Return [x, y] of the center of cell containing provided text 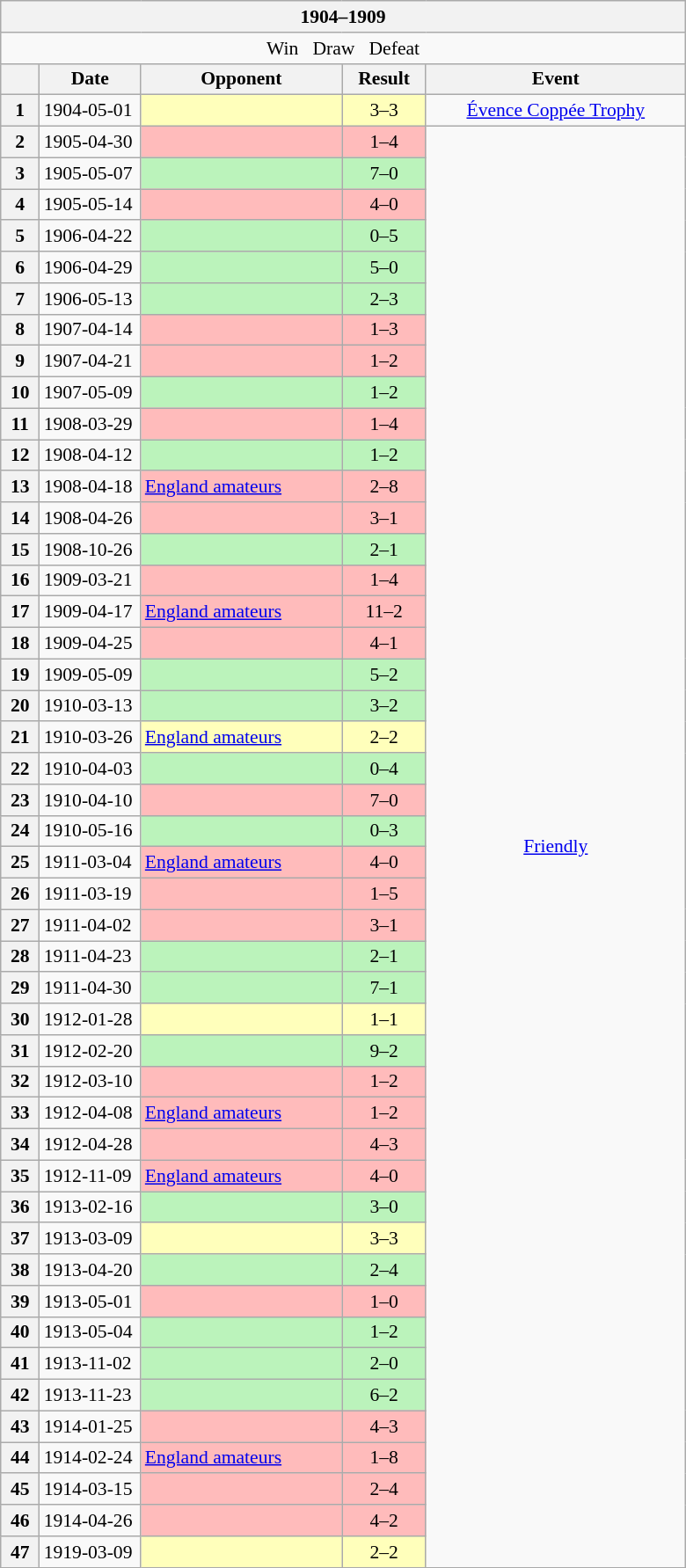
35 [20, 1176]
6 [20, 267]
5–0 [383, 267]
4–2 [383, 1521]
1906-05-13 [90, 299]
1908-10-26 [90, 550]
37 [20, 1239]
31 [20, 1051]
1–1 [383, 1019]
44 [20, 1458]
15 [20, 550]
Opponent [241, 79]
1905-04-30 [90, 142]
1911-03-04 [90, 863]
23 [20, 800]
11–2 [383, 612]
1908-04-12 [90, 456]
1905-05-14 [90, 205]
12 [20, 456]
1910-03-26 [90, 738]
4 [20, 205]
2–8 [383, 487]
2–3 [383, 299]
14 [20, 518]
34 [20, 1145]
1908-04-18 [90, 487]
3–0 [383, 1207]
1910-04-03 [90, 769]
25 [20, 863]
1912-02-20 [90, 1051]
1911-04-23 [90, 957]
30 [20, 1019]
11 [20, 424]
1911-04-02 [90, 925]
32 [20, 1082]
1907-05-09 [90, 393]
38 [20, 1270]
Event [556, 79]
20 [20, 706]
1909-03-21 [90, 580]
19 [20, 675]
10 [20, 393]
1913-05-04 [90, 1332]
0–4 [383, 769]
46 [20, 1521]
1907-04-21 [90, 361]
45 [20, 1490]
1–5 [383, 894]
1913-05-01 [90, 1302]
2 [20, 142]
1914-04-26 [90, 1521]
41 [20, 1364]
1911-04-30 [90, 988]
7 [20, 299]
1–0 [383, 1302]
1–8 [383, 1458]
47 [20, 1552]
1910-03-13 [90, 706]
1914-01-25 [90, 1426]
24 [20, 831]
1914-02-24 [90, 1458]
1909-04-17 [90, 612]
27 [20, 925]
1905-05-07 [90, 173]
28 [20, 957]
9–2 [383, 1051]
1912-11-09 [90, 1176]
43 [20, 1426]
7–1 [383, 988]
33 [20, 1113]
8 [20, 330]
40 [20, 1332]
1904-05-01 [90, 111]
42 [20, 1396]
Result [383, 79]
1910-04-10 [90, 800]
Évence Coppée Trophy [556, 111]
1912-03-10 [90, 1082]
1909-04-25 [90, 644]
Date [90, 79]
9 [20, 361]
0–3 [383, 831]
Friendly [556, 848]
29 [20, 988]
0–5 [383, 237]
3 [20, 173]
21 [20, 738]
1908-03-29 [90, 424]
1906-04-22 [90, 237]
22 [20, 769]
1913-03-09 [90, 1239]
17 [20, 612]
6–2 [383, 1396]
1909-05-09 [90, 675]
Win Draw Defeat [343, 48]
1908-04-26 [90, 518]
39 [20, 1302]
2–0 [383, 1364]
36 [20, 1207]
1910-05-16 [90, 831]
1913-11-23 [90, 1396]
1913-11-02 [90, 1364]
4–1 [383, 644]
1913-02-16 [90, 1207]
1907-04-14 [90, 330]
1919-03-09 [90, 1552]
1906-04-29 [90, 267]
1912-04-08 [90, 1113]
16 [20, 580]
1912-04-28 [90, 1145]
1913-04-20 [90, 1270]
5–2 [383, 675]
1904–1909 [343, 17]
5 [20, 237]
13 [20, 487]
26 [20, 894]
1 [20, 111]
1912-01-28 [90, 1019]
1911-03-19 [90, 894]
1–3 [383, 330]
3–2 [383, 706]
18 [20, 644]
1914-03-15 [90, 1490]
